Extract the [X, Y] coordinate from the center of the cell holding the provided text.  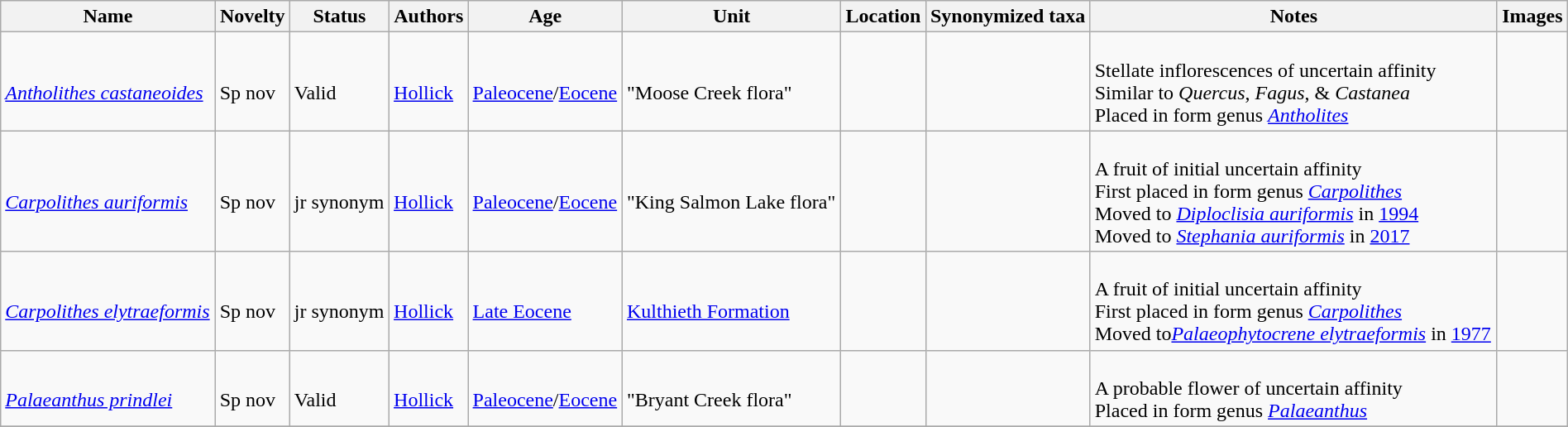
Novelty [252, 17]
A fruit of initial uncertain affinityFirst placed in form genus Carpolithes Moved toPalaeophytocrene elytraeformis in 1977 [1293, 301]
Late Eocene [545, 301]
Antholithes castaneoides [108, 81]
Stellate inflorescences of uncertain affinitySimilar to Quercus, Fagus, & CastaneaPlaced in form genus Antholites [1293, 81]
Unit [731, 17]
Age [545, 17]
Kulthieth Formation [731, 301]
Status [339, 17]
"King Salmon Lake flora" [731, 191]
Carpolithes auriformis [108, 191]
Palaeanthus prindlei [108, 388]
Notes [1293, 17]
Images [1532, 17]
Name [108, 17]
Authors [428, 17]
Location [883, 17]
A probable flower of uncertain affinityPlaced in form genus Palaeanthus [1293, 388]
"Moose Creek flora" [731, 81]
"Bryant Creek flora" [731, 388]
Synonymized taxa [1007, 17]
Carpolithes elytraeformis [108, 301]
